Return [X, Y] of the center of cell containing provided text 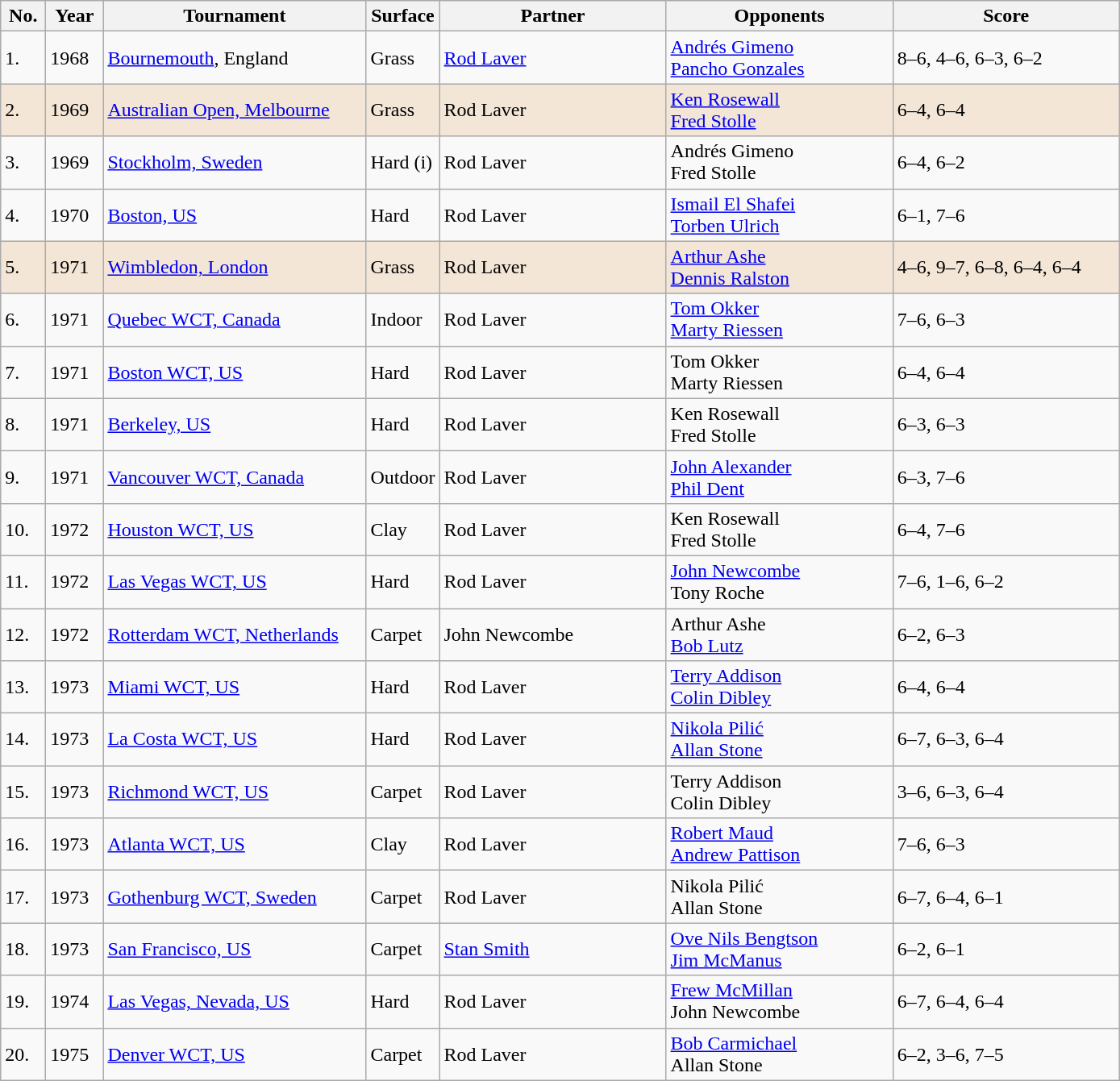
Andrés Gimeno Pancho Gonzales [779, 58]
Berkeley, US [235, 424]
1974 [74, 1001]
6–4, 7–6 [1006, 529]
18. [23, 950]
12. [23, 634]
11. [23, 582]
Andrés Gimeno Fred Stolle [779, 163]
No. [23, 16]
8–6, 4–6, 6–3, 6–2 [1006, 58]
John Newcombe [553, 634]
Frew McMillan John Newcombe [779, 1001]
Gothenburg WCT, Sweden [235, 896]
6–7, 6–4, 6–1 [1006, 896]
1. [23, 58]
Ove Nils Bengtson Jim McManus [779, 950]
Opponents [779, 16]
Partner [553, 16]
6–3, 7–6 [1006, 477]
Ismail El Shafei Torben Ulrich [779, 214]
6–3, 6–3 [1006, 424]
7. [23, 372]
20. [23, 1054]
6–1, 7–6 [1006, 214]
Score [1006, 16]
Las Vegas WCT, US [235, 582]
San Francisco, US [235, 950]
6–2, 6–1 [1006, 950]
Indoor [403, 319]
6–4, 6–2 [1006, 163]
Houston WCT, US [235, 529]
1970 [74, 214]
Wimbledon, London [235, 268]
3–6, 6–3, 6–4 [1006, 792]
9. [23, 477]
Vancouver WCT, Canada [235, 477]
Quebec WCT, Canada [235, 319]
16. [23, 845]
Stan Smith [553, 950]
13. [23, 687]
14. [23, 740]
Arthur Ashe Dennis Ralston [779, 268]
Richmond WCT, US [235, 792]
Year [74, 16]
La Costa WCT, US [235, 740]
6–2, 6–3 [1006, 634]
2. [23, 110]
19. [23, 1001]
Tournament [235, 16]
Bournemouth, England [235, 58]
15. [23, 792]
Las Vegas, Nevada, US [235, 1001]
1968 [74, 58]
6–2, 3–6, 7–5 [1006, 1054]
3. [23, 163]
6–7, 6–3, 6–4 [1006, 740]
10. [23, 529]
Australian Open, Melbourne [235, 110]
17. [23, 896]
6. [23, 319]
Boston WCT, US [235, 372]
Surface [403, 16]
Miami WCT, US [235, 687]
Outdoor [403, 477]
6–7, 6–4, 6–4 [1006, 1001]
John Newcombe Tony Roche [779, 582]
4–6, 9–7, 6–8, 6–4, 6–4 [1006, 268]
5. [23, 268]
Hard (i) [403, 163]
John Alexander Phil Dent [779, 477]
Rotterdam WCT, Netherlands [235, 634]
1975 [74, 1054]
Stockholm, Sweden [235, 163]
Denver WCT, US [235, 1054]
Robert Maud Andrew Pattison [779, 845]
Bob Carmichael Allan Stone [779, 1054]
Arthur Ashe Bob Lutz [779, 634]
7–6, 1–6, 6–2 [1006, 582]
8. [23, 424]
Boston, US [235, 214]
4. [23, 214]
Atlanta WCT, US [235, 845]
